Pinpoint the cell where the given text exists, returning its [x, y] midpoint coordinate. 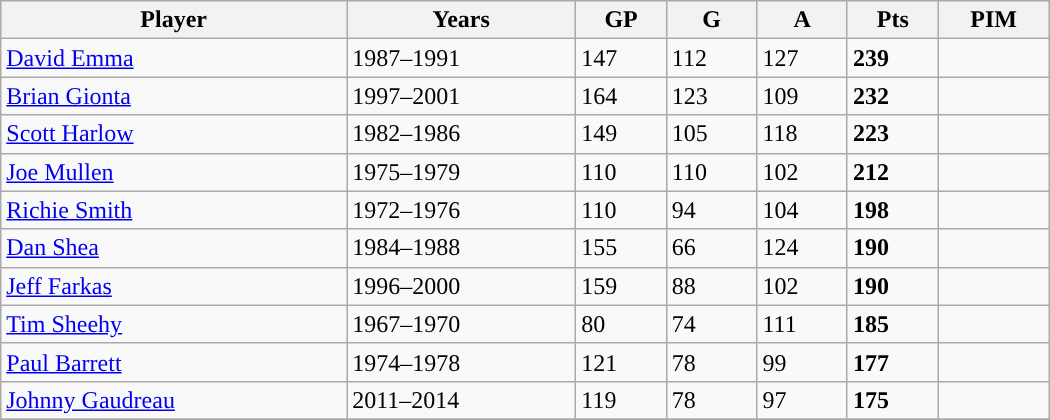
175 [892, 400]
Jeff Farkas [174, 286]
Dan Shea [174, 248]
119 [622, 400]
G [712, 20]
74 [712, 324]
80 [622, 324]
118 [802, 134]
99 [802, 362]
1967–1970 [462, 324]
109 [802, 96]
Scott Harlow [174, 134]
185 [892, 324]
1996–2000 [462, 286]
1984–1988 [462, 248]
1997–2001 [462, 96]
Years [462, 20]
1974–1978 [462, 362]
212 [892, 172]
1987–1991 [462, 58]
66 [712, 248]
127 [802, 58]
149 [622, 134]
147 [622, 58]
Johnny Gaudreau [174, 400]
232 [892, 96]
Player [174, 20]
Brian Gionta [174, 96]
159 [622, 286]
198 [892, 210]
Joe Mullen [174, 172]
104 [802, 210]
124 [802, 248]
112 [712, 58]
PIM [994, 20]
1972–1976 [462, 210]
223 [892, 134]
121 [622, 362]
123 [712, 96]
Pts [892, 20]
111 [802, 324]
239 [892, 58]
1975–1979 [462, 172]
97 [802, 400]
105 [712, 134]
A [802, 20]
GP [622, 20]
Tim Sheehy [174, 324]
164 [622, 96]
155 [622, 248]
David Emma [174, 58]
Paul Barrett [174, 362]
2011–2014 [462, 400]
177 [892, 362]
94 [712, 210]
1982–1986 [462, 134]
Richie Smith [174, 210]
88 [712, 286]
